Identify which cell holds the provided text, then report its [x, y] central coordinate. 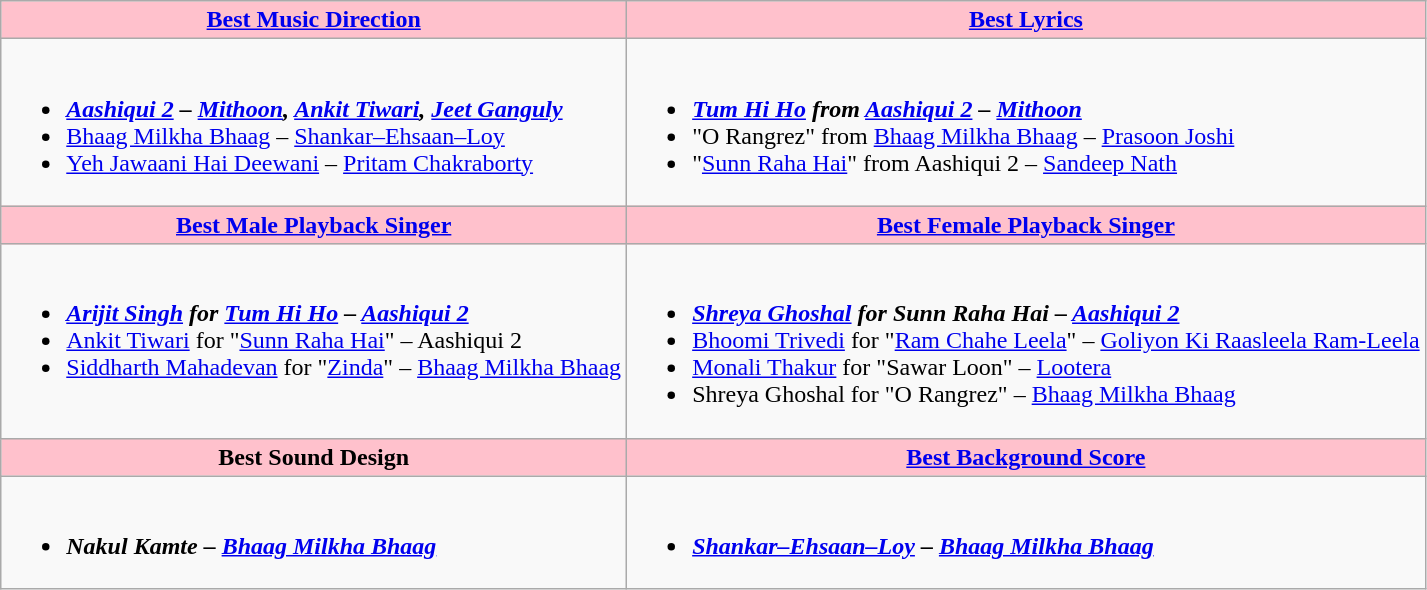
Best Male Playback Singer [314, 225]
Best Female Playback Singer [1026, 225]
Best Music Direction [314, 20]
Aashiqui 2 – Mithoon, Ankit Tiwari, Jeet GangulyBhaag Milkha Bhaag – Shankar–Ehsaan–LoyYeh Jawaani Hai Deewani – Pritam Chakraborty [314, 122]
Shankar–Ehsaan–Loy – Bhaag Milkha Bhaag [1026, 532]
Best Background Score [1026, 457]
Tum Hi Ho from Aashiqui 2 – Mithoon"O Rangrez" from Bhaag Milkha Bhaag – Prasoon Joshi"Sunn Raha Hai" from Aashiqui 2 – Sandeep Nath [1026, 122]
Best Sound Design [314, 457]
Best Lyrics [1026, 20]
Nakul Kamte – Bhaag Milkha Bhaag [314, 532]
Arijit Singh for Tum Hi Ho – Aashiqui 2Ankit Tiwari for "Sunn Raha Hai" – Aashiqui 2Siddharth Mahadevan for "Zinda" – Bhaag Milkha Bhaag [314, 341]
